Capture the cell that displays the provided text and extract its [x, y] central coordinate. 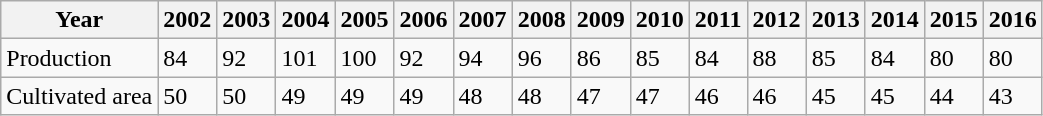
2008 [542, 20]
88 [776, 58]
2007 [482, 20]
2009 [600, 20]
94 [482, 58]
Production [80, 58]
2013 [836, 20]
2010 [660, 20]
101 [306, 58]
44 [954, 96]
2011 [718, 20]
2012 [776, 20]
Cultivated area [80, 96]
86 [600, 58]
2006 [424, 20]
2002 [188, 20]
2005 [364, 20]
2015 [954, 20]
2004 [306, 20]
100 [364, 58]
Year [80, 20]
43 [1012, 96]
2016 [1012, 20]
96 [542, 58]
2003 [246, 20]
2014 [894, 20]
